Pinpoint the cell where the given text exists, returning its [x, y] midpoint coordinate. 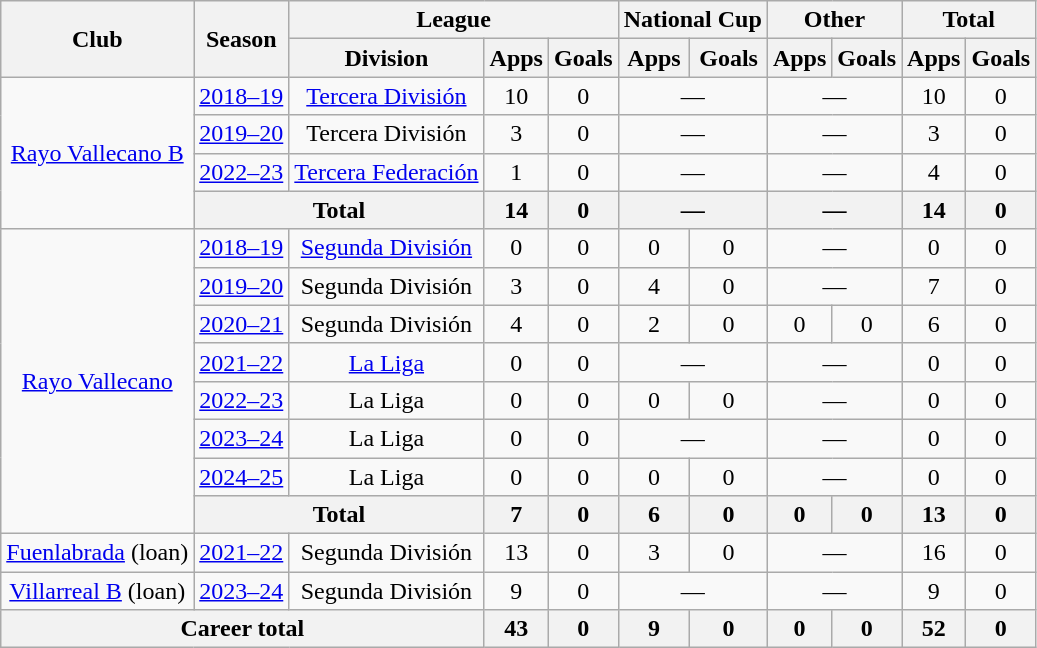
16 [934, 553]
Career total [242, 629]
National Cup [692, 20]
1 [516, 172]
Season [242, 39]
2020–21 [242, 324]
2024–25 [242, 477]
2 [654, 324]
League [454, 20]
Rayo Vallecano [98, 381]
Fuenlabrada (loan) [98, 553]
Villarreal B (loan) [98, 591]
Rayo Vallecano B [98, 153]
Tercera Federación [386, 172]
Other [834, 20]
Club [98, 39]
Division [386, 58]
43 [516, 629]
52 [934, 629]
